Detect which cell encompasses the target text, then output its (X, Y) center coordinate. 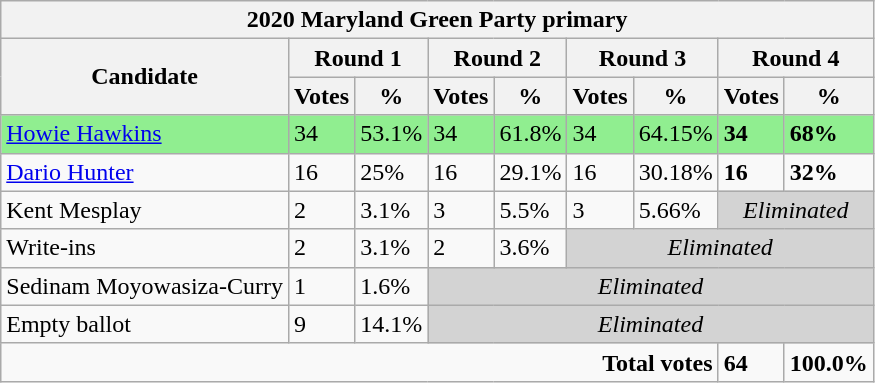
100.0% (828, 362)
64 (751, 362)
53.1% (392, 134)
Write-ins (145, 248)
64.15% (676, 134)
1.6% (392, 286)
1 (321, 286)
32% (828, 172)
3.6% (530, 248)
Round 3 (642, 58)
Kent Mesplay (145, 210)
Total votes (360, 362)
5.5% (530, 210)
Round 1 (358, 58)
9 (321, 324)
Empty ballot (145, 324)
25% (392, 172)
Dario Hunter (145, 172)
2020 Maryland Green Party primary (438, 20)
Round 4 (796, 58)
68% (828, 134)
30.18% (676, 172)
14.1% (392, 324)
29.1% (530, 172)
Howie Hawkins (145, 134)
Candidate (145, 77)
Round 2 (498, 58)
61.8% (530, 134)
Sedinam Moyowasiza-Curry (145, 286)
5.66% (676, 210)
